Scan for the cell matching the given text and deliver its [x, y] coordinate at center. 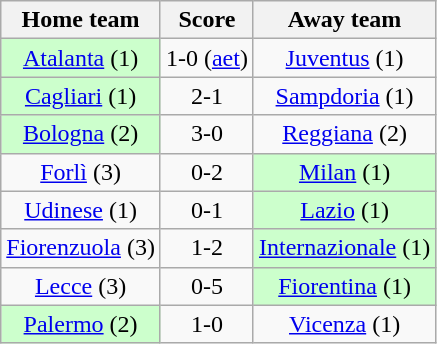
0-1 [206, 210]
Forlì (3) [81, 172]
2-1 [206, 96]
Lazio (1) [344, 210]
1-0 [206, 324]
Fiorenzuola (3) [81, 248]
Lecce (3) [81, 286]
Away team [344, 20]
Sampdoria (1) [344, 96]
Reggiana (2) [344, 134]
0-2 [206, 172]
Internazionale (1) [344, 248]
Home team [81, 20]
1-2 [206, 248]
Score [206, 20]
Vicenza (1) [344, 324]
Bologna (2) [81, 134]
Udinese (1) [81, 210]
Milan (1) [344, 172]
Fiorentina (1) [344, 286]
3-0 [206, 134]
0-5 [206, 286]
1-0 (aet) [206, 58]
Cagliari (1) [81, 96]
Palermo (2) [81, 324]
Atalanta (1) [81, 58]
Juventus (1) [344, 58]
